Provide the [X, Y] coordinate of the cell's center where the given text is located.  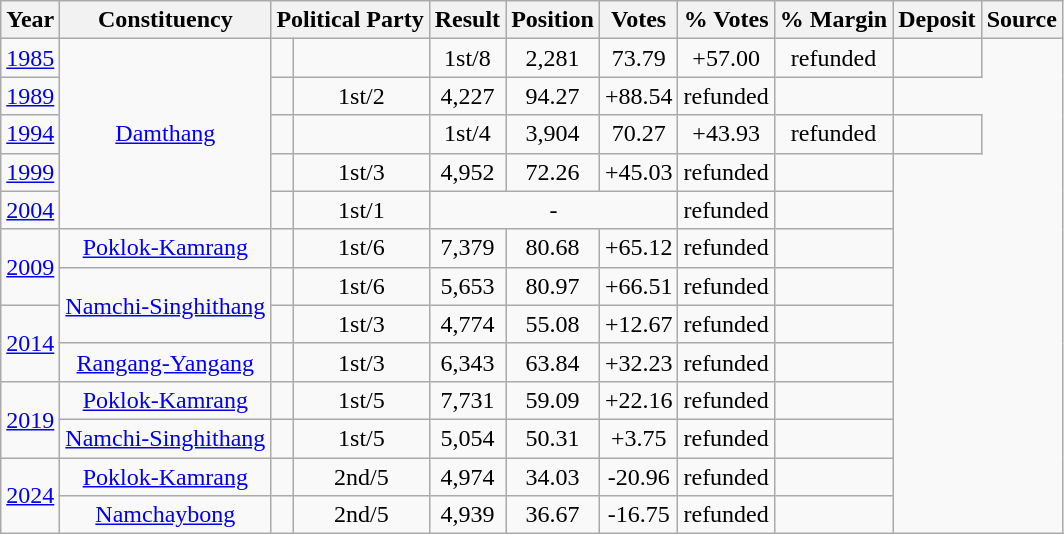
80.68 [553, 248]
1999 [30, 172]
-20.96 [638, 477]
3,904 [553, 134]
2,281 [553, 58]
+57.00 [726, 58]
Year [30, 20]
+32.23 [638, 362]
1st/8 [467, 58]
34.03 [553, 477]
Damthang [166, 134]
-16.75 [638, 515]
Source [1022, 20]
94.27 [553, 96]
4,974 [467, 477]
72.26 [553, 172]
+66.51 [638, 286]
4,227 [467, 96]
2004 [30, 210]
2024 [30, 496]
% Margin [833, 20]
+45.03 [638, 172]
1st/4 [467, 134]
2009 [30, 267]
1985 [30, 58]
80.97 [553, 286]
5,653 [467, 286]
Constituency [166, 20]
1989 [30, 96]
+65.12 [638, 248]
4,774 [467, 324]
+43.93 [726, 134]
6,343 [467, 362]
1994 [30, 134]
36.67 [553, 515]
4,952 [467, 172]
73.79 [638, 58]
1st/1 [362, 210]
+88.54 [638, 96]
- [554, 210]
2014 [30, 343]
1st/2 [362, 96]
+12.67 [638, 324]
Namchaybong [166, 515]
63.84 [553, 362]
Result [467, 20]
7,731 [467, 400]
7,379 [467, 248]
59.09 [553, 400]
Deposit [937, 20]
+3.75 [638, 438]
% Votes [726, 20]
50.31 [553, 438]
+22.16 [638, 400]
2019 [30, 419]
Political Party [350, 20]
55.08 [553, 324]
70.27 [638, 134]
Rangang-Yangang [166, 362]
4,939 [467, 515]
5,054 [467, 438]
Votes [638, 20]
Position [553, 20]
